Return (X, Y) of the center of cell containing provided text 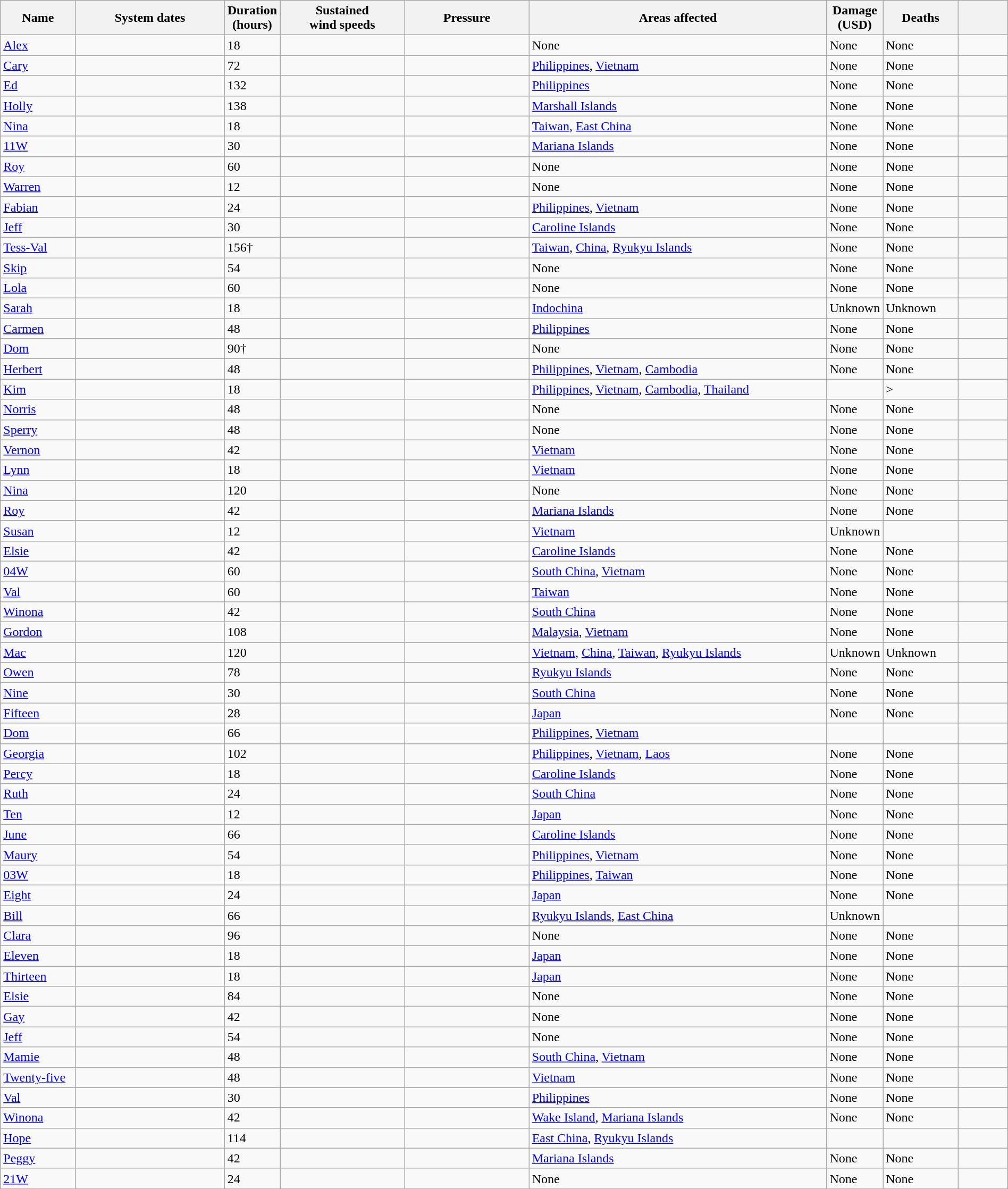
Gay (38, 1017)
03W (38, 875)
Taiwan (678, 592)
138 (252, 106)
Kim (38, 389)
Eleven (38, 956)
Vietnam, China, Taiwan, Ryukyu Islands (678, 652)
Deaths (921, 18)
Tess-Val (38, 247)
Skip (38, 267)
156† (252, 247)
> (921, 389)
Hope (38, 1138)
Sarah (38, 308)
Eight (38, 895)
Carmen (38, 329)
Fifteen (38, 713)
Nine (38, 693)
Lynn (38, 470)
Marshall Islands (678, 106)
Sustainedwind speeds (342, 18)
Bill (38, 915)
Mamie (38, 1057)
132 (252, 86)
28 (252, 713)
Fabian (38, 207)
Twenty-five (38, 1077)
Taiwan, China, Ryukyu Islands (678, 247)
Philippines, Vietnam, Cambodia, Thailand (678, 389)
11W (38, 146)
Ten (38, 814)
72 (252, 65)
Peggy (38, 1158)
114 (252, 1138)
Susan (38, 531)
Malaysia, Vietnam (678, 632)
June (38, 834)
90† (252, 349)
Herbert (38, 369)
04W (38, 571)
Philippines, Vietnam, Laos (678, 753)
Percy (38, 774)
Lola (38, 288)
Georgia (38, 753)
Damage(USD) (855, 18)
Areas affected (678, 18)
Warren (38, 187)
Philippines, Taiwan (678, 875)
Cary (38, 65)
Taiwan, East China (678, 126)
96 (252, 936)
Name (38, 18)
Gordon (38, 632)
Ryukyu Islands, East China (678, 915)
Owen (38, 673)
Maury (38, 855)
Clara (38, 936)
Ruth (38, 794)
102 (252, 753)
Thirteen (38, 976)
Mac (38, 652)
Duration(hours) (252, 18)
Norris (38, 409)
Holly (38, 106)
Sperry (38, 430)
108 (252, 632)
78 (252, 673)
Pressure (467, 18)
Wake Island, Mariana Islands (678, 1118)
Alex (38, 45)
Ed (38, 86)
Ryukyu Islands (678, 673)
East China, Ryukyu Islands (678, 1138)
Indochina (678, 308)
21W (38, 1178)
Vernon (38, 450)
84 (252, 997)
Philippines, Vietnam, Cambodia (678, 369)
System dates (150, 18)
